Identify which cell holds the provided text, then report its (x, y) central coordinate. 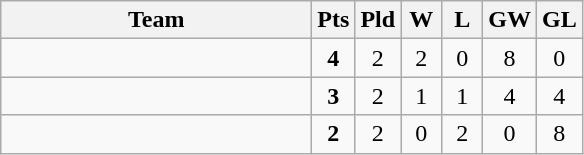
W (422, 20)
GW (510, 20)
Pld (378, 20)
Pts (334, 20)
GL (559, 20)
3 (334, 96)
L (462, 20)
Team (156, 20)
